Return (X, Y) of the center of cell containing provided text 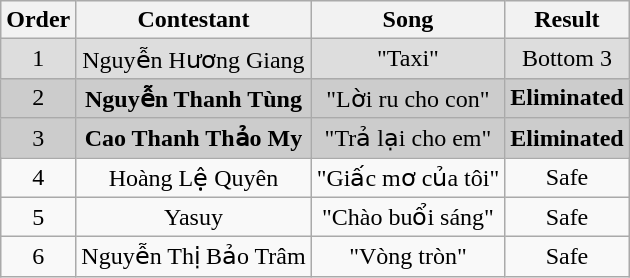
"Taxi" (408, 59)
Yasuy (194, 217)
Nguyễn Hương Giang (194, 59)
Song (408, 20)
2 (38, 98)
5 (38, 217)
Hoàng Lệ Quyên (194, 178)
Result (567, 20)
1 (38, 59)
4 (38, 178)
"Giấc mơ của tôi" (408, 178)
Order (38, 20)
Cao Thanh Thảo My (194, 138)
"Trả lại cho em" (408, 138)
3 (38, 138)
Nguyễn Thị Bảo Trâm (194, 257)
"Lời ru cho con" (408, 98)
"Chào buổi sáng" (408, 217)
Nguyễn Thanh Tùng (194, 98)
6 (38, 257)
Contestant (194, 20)
Bottom 3 (567, 59)
"Vòng tròn" (408, 257)
